Detect which cell encompasses the target text, then output its [X, Y] center coordinate. 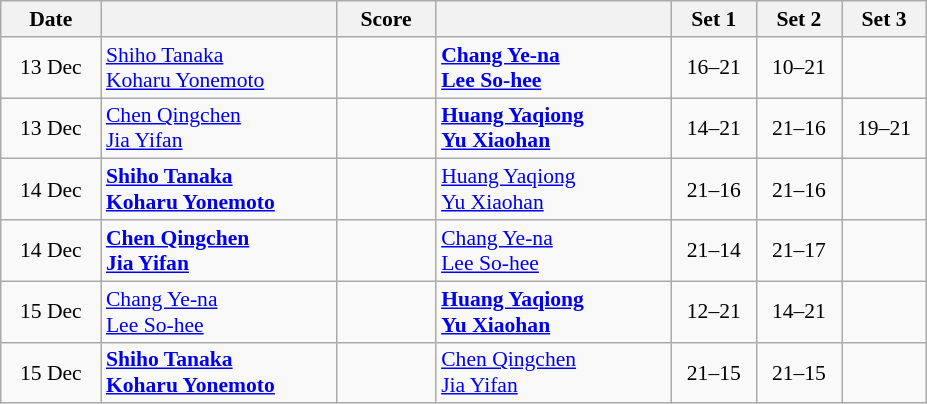
10–21 [798, 68]
19–21 [884, 128]
Score [386, 19]
Set 2 [798, 19]
21–14 [714, 250]
Set 1 [714, 19]
Set 3 [884, 19]
12–21 [714, 312]
16–21 [714, 68]
Date [51, 19]
21–17 [798, 250]
